From the cell containing the given text, extract its center point as [x, y] coordinate. 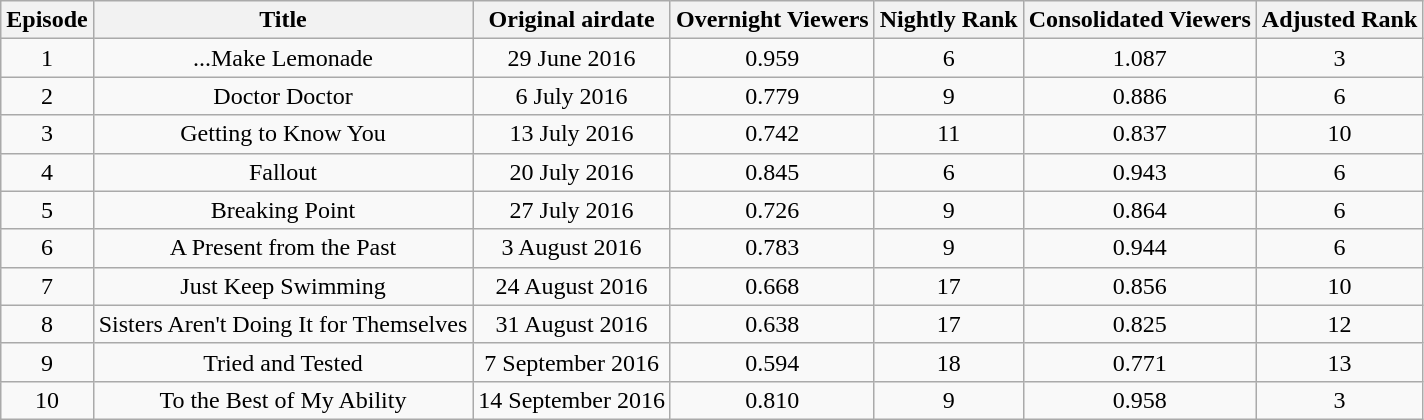
18 [948, 362]
Overnight Viewers [772, 20]
Consolidated Viewers [1140, 20]
Getting to Know You [283, 134]
Nightly Rank [948, 20]
0.886 [1140, 96]
0.845 [772, 172]
Original airdate [572, 20]
Sisters Aren't Doing It for Themselves [283, 324]
13 [1339, 362]
3 August 2016 [572, 248]
Just Keep Swimming [283, 286]
0.771 [1140, 362]
2 [47, 96]
11 [948, 134]
31 August 2016 [572, 324]
0.779 [772, 96]
Adjusted Rank [1339, 20]
1.087 [1140, 58]
0.783 [772, 248]
8 [47, 324]
24 August 2016 [572, 286]
Breaking Point [283, 210]
20 July 2016 [572, 172]
6 July 2016 [572, 96]
To the Best of My Ability [283, 400]
0.944 [1140, 248]
0.856 [1140, 286]
0.959 [772, 58]
Title [283, 20]
5 [47, 210]
...Make Lemonade [283, 58]
4 [47, 172]
0.943 [1140, 172]
A Present from the Past [283, 248]
27 July 2016 [572, 210]
13 July 2016 [572, 134]
0.837 [1140, 134]
0.864 [1140, 210]
7 [47, 286]
7 September 2016 [572, 362]
Episode [47, 20]
0.726 [772, 210]
Doctor Doctor [283, 96]
0.810 [772, 400]
1 [47, 58]
0.742 [772, 134]
Fallout [283, 172]
12 [1339, 324]
Tried and Tested [283, 362]
14 September 2016 [572, 400]
29 June 2016 [572, 58]
0.668 [772, 286]
0.638 [772, 324]
0.958 [1140, 400]
0.594 [772, 362]
0.825 [1140, 324]
